Capture the cell that displays the provided text and extract its (X, Y) central coordinate. 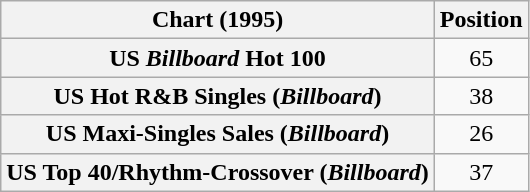
38 (481, 96)
US Hot R&B Singles (Billboard) (218, 96)
US Billboard Hot 100 (218, 58)
26 (481, 134)
Position (481, 20)
US Maxi-Singles Sales (Billboard) (218, 134)
Chart (1995) (218, 20)
37 (481, 172)
65 (481, 58)
US Top 40/Rhythm-Crossover (Billboard) (218, 172)
